Capture the cell that displays the provided text and extract its [x, y] central coordinate. 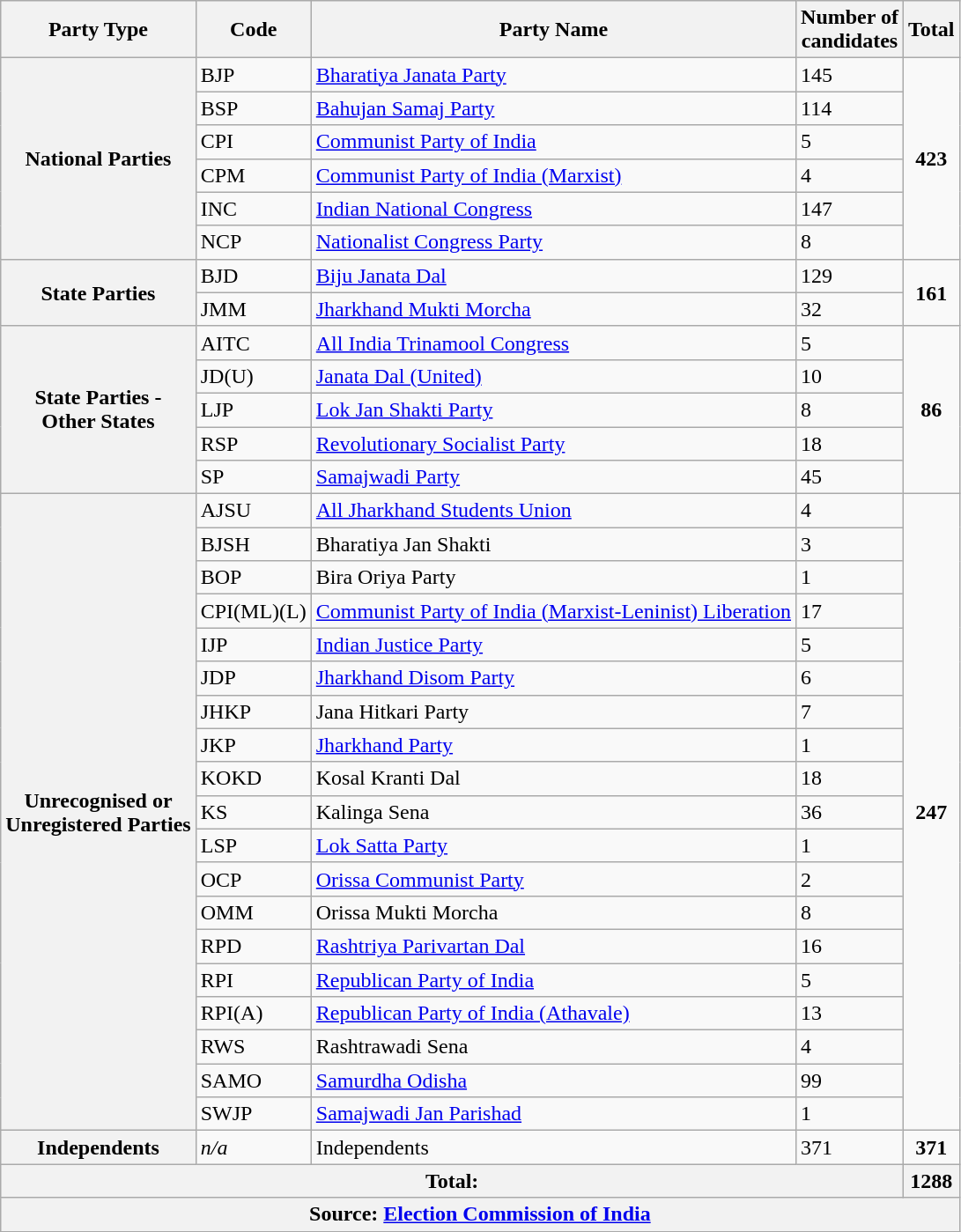
LJP [254, 409]
National Parties [99, 159]
JHKP [254, 712]
Revolutionary Socialist Party [553, 443]
Jharkhand Party [553, 745]
86 [932, 409]
Communist Party of India (Marxist-Leninist) Liberation [553, 611]
99 [850, 1081]
Jharkhand Mukti Morcha [553, 309]
Communist Party of India [553, 142]
RWS [254, 1047]
Unrecognised or Unregistered Parties [99, 812]
Party Name [553, 30]
1288 [932, 1181]
JDP [254, 678]
AITC [254, 343]
SP [254, 477]
247 [932, 812]
Indian Justice Party [553, 645]
Biju Janata Dal [553, 276]
RSP [254, 443]
RPI [254, 980]
n/a [254, 1147]
161 [932, 292]
Samajwadi Jan Parishad [553, 1114]
BJSH [254, 544]
OMM [254, 912]
Total [932, 30]
RPD [254, 946]
CPM [254, 175]
BJP [254, 75]
Republican Party of India (Athavale) [553, 1014]
Orissa Mukti Morcha [553, 912]
129 [850, 276]
Bira Oriya Party [553, 578]
3 [850, 544]
Lok Satta Party [553, 845]
SAMO [254, 1081]
7 [850, 712]
KOKD [254, 778]
Nationalist Congress Party [553, 242]
Jana Hitkari Party [553, 712]
CPI(ML)(L) [254, 611]
Republican Party of India [553, 980]
All Jharkhand Students Union [553, 511]
6 [850, 678]
SWJP [254, 1114]
Bharatiya Jan Shakti [553, 544]
Samajwadi Party [553, 477]
State Parties - Other States [99, 409]
Jharkhand Disom Party [553, 678]
Total: [453, 1181]
BOP [254, 578]
Indian National Congress [553, 209]
Party Type [99, 30]
147 [850, 209]
IJP [254, 645]
State Parties [99, 292]
Bahujan Samaj Party [553, 108]
INC [254, 209]
All India Trinamool Congress [553, 343]
2 [850, 879]
OCP [254, 879]
LSP [254, 845]
Source: Election Commission of India [480, 1214]
17 [850, 611]
Kosal Kranti Dal [553, 778]
13 [850, 1014]
NCP [254, 242]
Orissa Communist Party [553, 879]
CPI [254, 142]
16 [850, 946]
Kalinga Sena [553, 812]
BJD [254, 276]
423 [932, 159]
JD(U) [254, 376]
BSP [254, 108]
Lok Jan Shakti Party [553, 409]
Code [254, 30]
36 [850, 812]
114 [850, 108]
Number ofcandidates [850, 30]
JKP [254, 745]
Communist Party of India (Marxist) [553, 175]
JMM [254, 309]
Bharatiya Janata Party [553, 75]
32 [850, 309]
KS [254, 812]
Rashtriya Parivartan Dal [553, 946]
AJSU [254, 511]
RPI(A) [254, 1014]
145 [850, 75]
Rashtrawadi Sena [553, 1047]
Janata Dal (United) [553, 376]
10 [850, 376]
Samurdha Odisha [553, 1081]
45 [850, 477]
